Extract the [x, y] coordinate from the center of the cell holding the provided text.  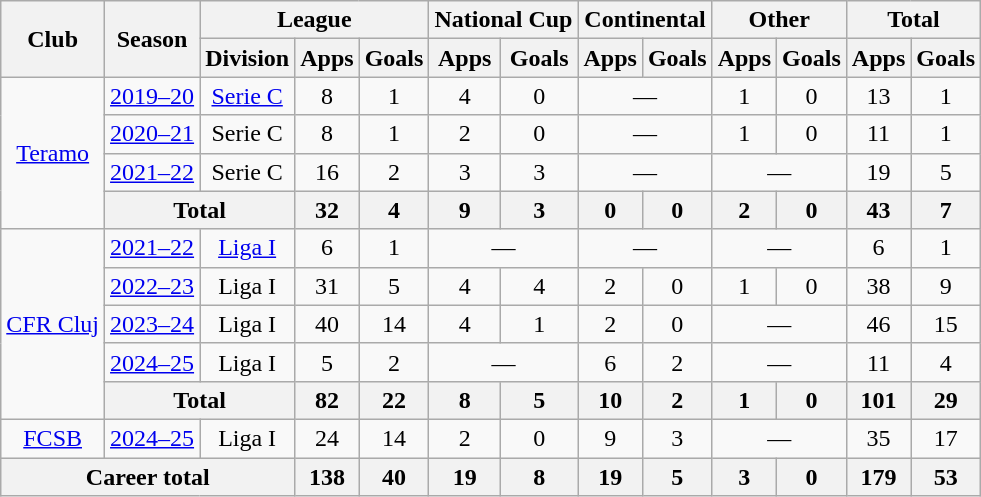
Other [779, 20]
24 [327, 438]
FCSB [53, 438]
7 [946, 210]
CFR Cluj [53, 324]
15 [946, 324]
National Cup [504, 20]
138 [327, 477]
Career total [148, 477]
Teramo [53, 153]
31 [327, 286]
2020–21 [152, 134]
League [314, 20]
Continental [645, 20]
13 [878, 96]
22 [394, 400]
16 [327, 172]
46 [878, 324]
2023–24 [152, 324]
82 [327, 400]
10 [610, 400]
32 [327, 210]
43 [878, 210]
Season [152, 39]
53 [946, 477]
179 [878, 477]
Club [53, 39]
17 [946, 438]
101 [878, 400]
2022–23 [152, 286]
38 [878, 286]
29 [946, 400]
35 [878, 438]
2019–20 [152, 96]
Division [248, 58]
